Return the (X, Y) coordinate for the center point of the cell that contains the specified text.  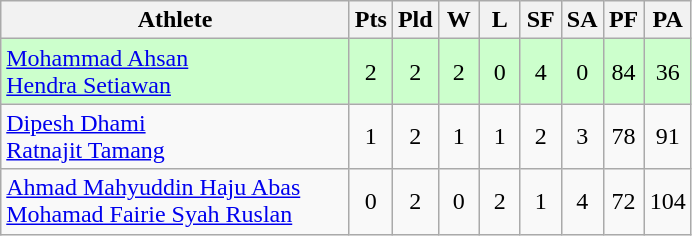
84 (624, 72)
Athlete (176, 20)
W (458, 20)
104 (668, 202)
PF (624, 20)
Pts (370, 20)
L (500, 20)
Dipesh Dhami Ratnajit Tamang (176, 136)
SA (582, 20)
Ahmad Mahyuddin Haju Abas Mohamad Fairie Syah Ruslan (176, 202)
PA (668, 20)
SF (540, 20)
Mohammad Ahsan Hendra Setiawan (176, 72)
72 (624, 202)
36 (668, 72)
3 (582, 136)
91 (668, 136)
78 (624, 136)
Pld (415, 20)
